Extract the [X, Y] coordinate from the center of the cell holding the provided text.  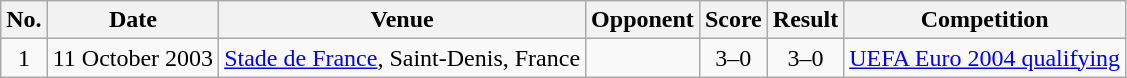
1 [24, 58]
Result [805, 20]
Competition [985, 20]
UEFA Euro 2004 qualifying [985, 58]
Opponent [643, 20]
Venue [402, 20]
11 October 2003 [132, 58]
Date [132, 20]
No. [24, 20]
Stade de France, Saint-Denis, France [402, 58]
Score [733, 20]
